Search for the cell housing the specified text and yield its [x, y] center coordinate. 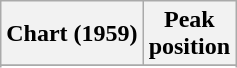
Peakposition [189, 34]
Chart (1959) [72, 34]
